For the text-containing cell, return its midpoint in (x, y) coordinate format. 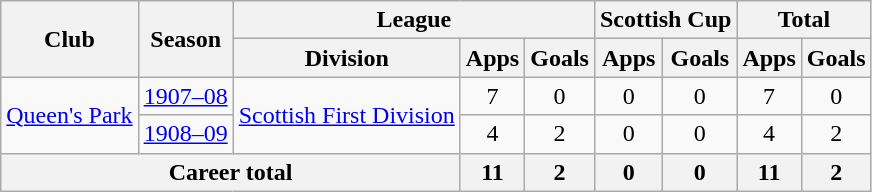
Club (70, 39)
1907–08 (186, 96)
Season (186, 39)
League (414, 20)
Division (346, 58)
Total (804, 20)
1908–09 (186, 134)
Scottish First Division (346, 115)
Career total (231, 172)
Queen's Park (70, 115)
Scottish Cup (665, 20)
